Capture the cell that displays the provided text and extract its [x, y] central coordinate. 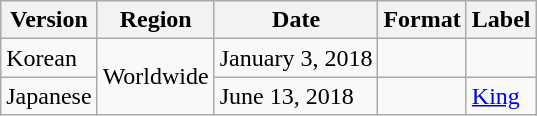
Date [296, 20]
January 3, 2018 [296, 58]
June 13, 2018 [296, 96]
Japanese [49, 96]
Label [501, 20]
Region [156, 20]
Format [422, 20]
King [501, 96]
Korean [49, 58]
Worldwide [156, 77]
Version [49, 20]
